Capture the cell that displays the provided text and extract its [x, y] central coordinate. 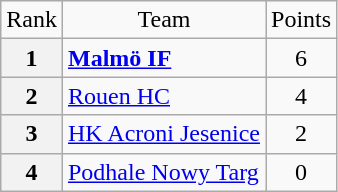
Rank [32, 20]
Podhale Nowy Targ [164, 172]
Rouen HC [164, 96]
0 [302, 172]
Points [302, 20]
Malmö IF [164, 58]
HK Acroni Jesenice [164, 134]
6 [302, 58]
Team [164, 20]
1 [32, 58]
3 [32, 134]
